Pinpoint the cell where the given text exists, returning its (x, y) midpoint coordinate. 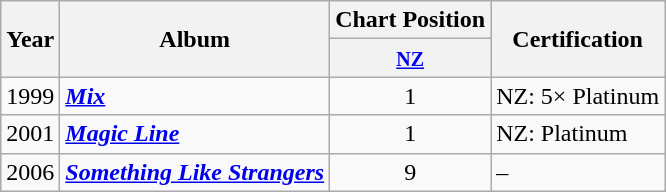
Magic Line (195, 134)
NZ: 5× Platinum (578, 96)
Album (195, 39)
Year (30, 39)
1999 (30, 96)
NZ (410, 58)
Mix (195, 96)
Chart Position (410, 20)
9 (410, 172)
Certification (578, 39)
Something Like Strangers (195, 172)
– (578, 172)
NZ: Platinum (578, 134)
2001 (30, 134)
2006 (30, 172)
